Find where the given text appears and provide that cell's center as (X, Y) coordinate. 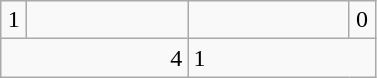
4 (94, 58)
0 (362, 20)
